Provide the [x, y] coordinate of the cell's center where the given text is located.  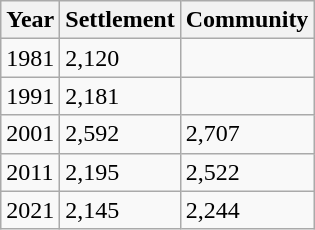
2,244 [247, 210]
2021 [30, 210]
Community [247, 20]
2,195 [120, 172]
Year [30, 20]
2,145 [120, 210]
2,707 [247, 134]
2,592 [120, 134]
2,181 [120, 96]
1981 [30, 58]
2001 [30, 134]
2,522 [247, 172]
Settlement [120, 20]
2011 [30, 172]
2,120 [120, 58]
1991 [30, 96]
